Output the [X, Y] coordinate of the center of the cell containing the given text.  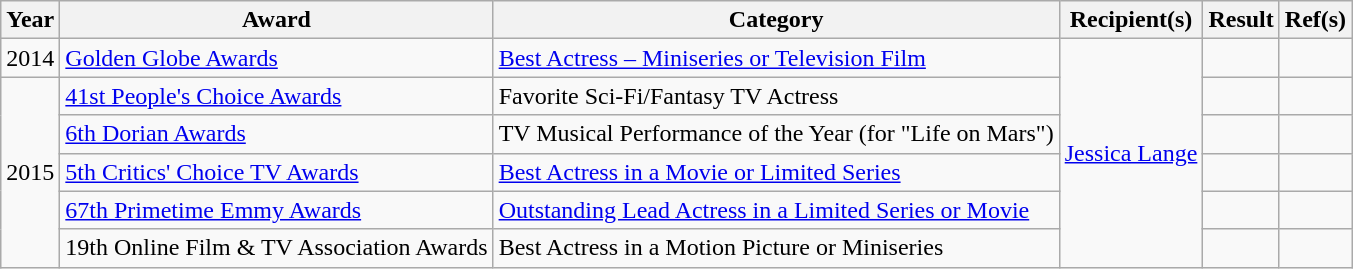
41st People's Choice Awards [276, 96]
2015 [30, 172]
2014 [30, 58]
Best Actress – Miniseries or Television Film [776, 58]
Best Actress in a Movie or Limited Series [776, 172]
Outstanding Lead Actress in a Limited Series or Movie [776, 210]
TV Musical Performance of the Year (for "Life on Mars") [776, 134]
67th Primetime Emmy Awards [276, 210]
Jessica Lange [1131, 153]
5th Critics' Choice TV Awards [276, 172]
Result [1241, 20]
19th Online Film & TV Association Awards [276, 248]
Recipient(s) [1131, 20]
Golden Globe Awards [276, 58]
Ref(s) [1315, 20]
Category [776, 20]
Favorite Sci-Fi/Fantasy TV Actress [776, 96]
6th Dorian Awards [276, 134]
Award [276, 20]
Year [30, 20]
Best Actress in a Motion Picture or Miniseries [776, 248]
